Determine the (x, y) coordinate at the center of the cell enclosing the given text.  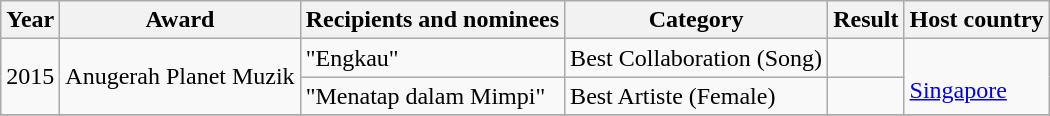
Best Collaboration (Song) (696, 58)
Anugerah Planet Muzik (180, 77)
Year (30, 20)
Award (180, 20)
"Menatap dalam Mimpi" (432, 96)
Result (866, 20)
Best Artiste (Female) (696, 96)
Singapore (976, 77)
Category (696, 20)
Host country (976, 20)
Recipients and nominees (432, 20)
"Engkau" (432, 58)
2015 (30, 77)
